Search for the cell housing the specified text and yield its [X, Y] center coordinate. 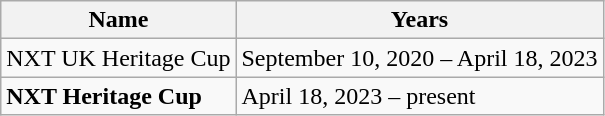
September 10, 2020 – April 18, 2023 [420, 58]
Name [118, 20]
NXT Heritage Cup [118, 96]
April 18, 2023 – present [420, 96]
NXT UK Heritage Cup [118, 58]
Years [420, 20]
